Identify which cell holds the provided text, then report its (X, Y) central coordinate. 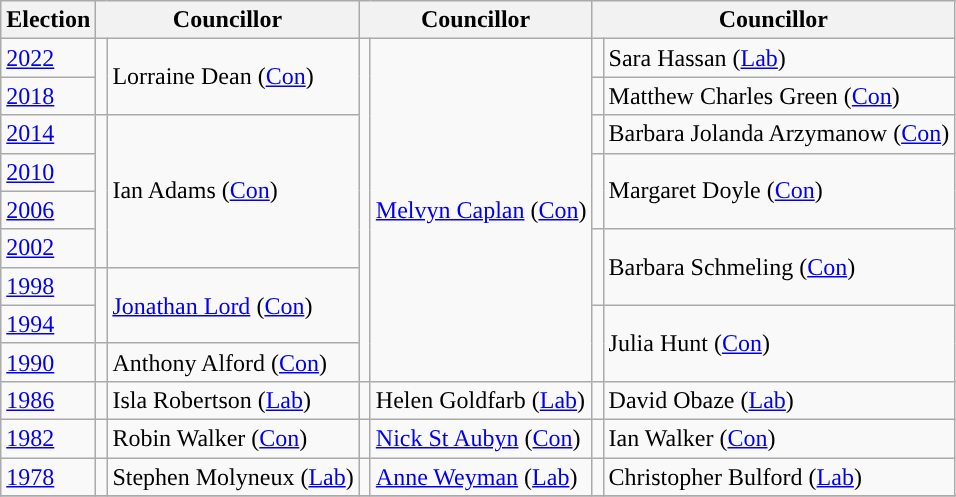
2010 (48, 172)
2002 (48, 248)
Lorraine Dean (Con) (233, 77)
David Obaze (Lab) (779, 400)
Anthony Alford (Con) (233, 362)
Stephen Molyneux (Lab) (233, 477)
Matthew Charles Green (Con) (779, 96)
Barbara Jolanda Arzymanow (Con) (779, 134)
Julia Hunt (Con) (779, 343)
Sara Hassan (Lab) (779, 58)
Ian Adams (Con) (233, 191)
Robin Walker (Con) (233, 438)
Anne Weyman (Lab) (481, 477)
2022 (48, 58)
Margaret Doyle (Con) (779, 191)
1998 (48, 286)
Ian Walker (Con) (779, 438)
Helen Goldfarb (Lab) (481, 400)
Melvyn Caplan (Con) (481, 210)
Nick St Aubyn (Con) (481, 438)
1978 (48, 477)
Christopher Bulford (Lab) (779, 477)
Jonathan Lord (Con) (233, 305)
Election (48, 20)
2006 (48, 210)
2014 (48, 134)
1994 (48, 324)
Isla Robertson (Lab) (233, 400)
2018 (48, 96)
1990 (48, 362)
1986 (48, 400)
Barbara Schmeling (Con) (779, 267)
1982 (48, 438)
